For the text-containing cell, return its midpoint in [X, Y] coordinate format. 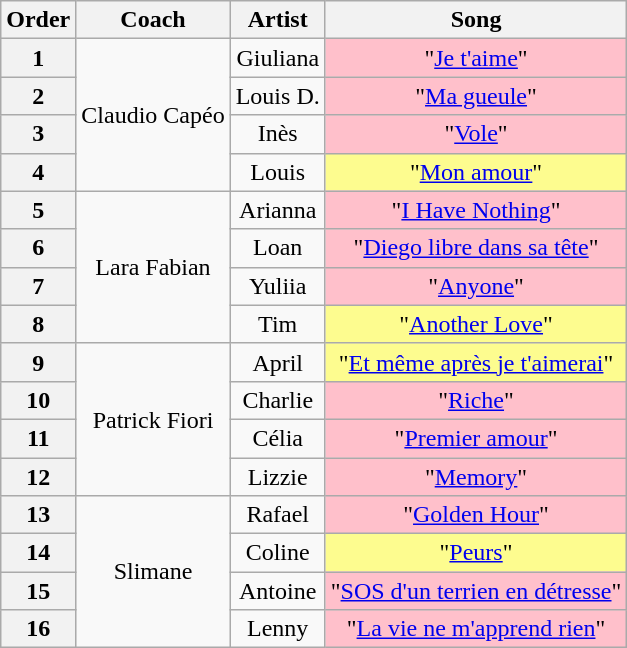
Patrick Fiori [153, 419]
"Je t'aime" [476, 58]
Charlie [278, 400]
"Anyone" [476, 286]
Slimane [153, 572]
Louis D. [278, 96]
Arianna [278, 210]
16 [38, 629]
"Another Love" [476, 324]
"SOS d'un terrien en détresse" [476, 591]
Lenny [278, 629]
"Riche" [476, 400]
Song [476, 20]
Antoine [278, 591]
2 [38, 96]
10 [38, 400]
14 [38, 553]
Lara Fabian [153, 267]
"La vie ne m'apprend rien" [476, 629]
Louis [278, 172]
7 [38, 286]
Artist [278, 20]
Yuliia [278, 286]
Lizzie [278, 477]
Rafael [278, 515]
"Et même après je t'aimerai" [476, 362]
Claudio Capéo [153, 115]
"Peurs" [476, 553]
Loan [278, 248]
8 [38, 324]
Célia [278, 438]
"Memory" [476, 477]
"I Have Nothing" [476, 210]
"Vole" [476, 134]
6 [38, 248]
Coline [278, 553]
Giuliana [278, 58]
5 [38, 210]
13 [38, 515]
9 [38, 362]
"Diego libre dans sa tête" [476, 248]
3 [38, 134]
12 [38, 477]
April [278, 362]
Coach [153, 20]
Inès [278, 134]
"Golden Hour" [476, 515]
1 [38, 58]
"Ma gueule" [476, 96]
Order [38, 20]
11 [38, 438]
Tim [278, 324]
15 [38, 591]
"Mon amour" [476, 172]
"Premier amour" [476, 438]
4 [38, 172]
